Identify which cell holds the provided text, then report its (x, y) central coordinate. 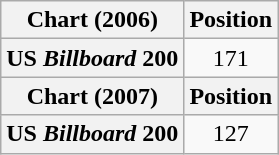
Chart (2006) (92, 20)
127 (231, 134)
171 (231, 58)
Chart (2007) (92, 96)
